Return the [X, Y] coordinate for the center point of the cell that contains the specified text.  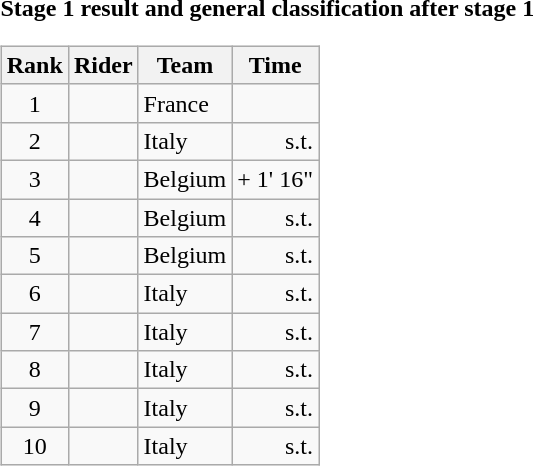
Time [276, 65]
2 [34, 141]
9 [34, 408]
7 [34, 332]
8 [34, 370]
10 [34, 446]
+ 1' 16" [276, 179]
5 [34, 256]
3 [34, 179]
6 [34, 294]
France [185, 103]
Rider [103, 65]
Team [185, 65]
1 [34, 103]
4 [34, 217]
Rank [34, 65]
